Return [X, Y] of the center of cell containing provided text 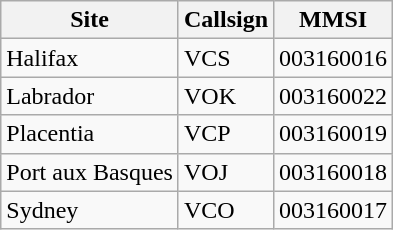
003160022 [334, 96]
Site [90, 20]
Labrador [90, 96]
Halifax [90, 58]
Sydney [90, 210]
VCS [226, 58]
VOJ [226, 172]
003160018 [334, 172]
Port aux Basques [90, 172]
Placentia [90, 134]
003160016 [334, 58]
VOK [226, 96]
MMSI [334, 20]
003160019 [334, 134]
VCP [226, 134]
003160017 [334, 210]
VCO [226, 210]
Callsign [226, 20]
